Search for the cell housing the specified text and yield its [X, Y] center coordinate. 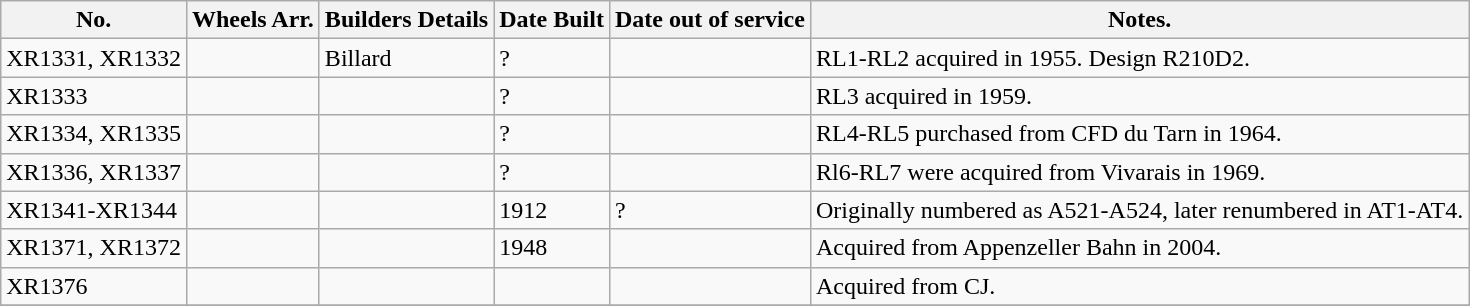
XR1334, XR1335 [94, 134]
Date out of service [710, 20]
XR1331, XR1332 [94, 58]
1912 [552, 210]
RL4-RL5 purchased from CFD du Tarn in 1964. [1139, 134]
XR1376 [94, 286]
Date Built [552, 20]
RL3 acquired in 1959. [1139, 96]
RL1-RL2 acquired in 1955. Design R210D2. [1139, 58]
XR1341-XR1344 [94, 210]
No. [94, 20]
Wheels Arr. [252, 20]
1948 [552, 248]
XR1371, XR1372 [94, 248]
Acquired from Appenzeller Bahn in 2004. [1139, 248]
XR1336, XR1337 [94, 172]
Originally numbered as A521-A524, later renumbered in AT1-AT4. [1139, 210]
Builders Details [406, 20]
Billard [406, 58]
Rl6-RL7 were acquired from Vivarais in 1969. [1139, 172]
Acquired from CJ. [1139, 286]
XR1333 [94, 96]
Notes. [1139, 20]
